Capture the cell that displays the provided text and extract its [x, y] central coordinate. 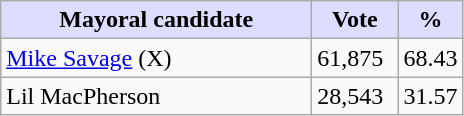
Vote [355, 20]
31.57 [430, 96]
% [430, 20]
28,543 [355, 96]
Lil MacPherson [156, 96]
Mike Savage (X) [156, 58]
Mayoral candidate [156, 20]
61,875 [355, 58]
68.43 [430, 58]
